Determine the [X, Y] coordinate at the center of the cell enclosing the given text.  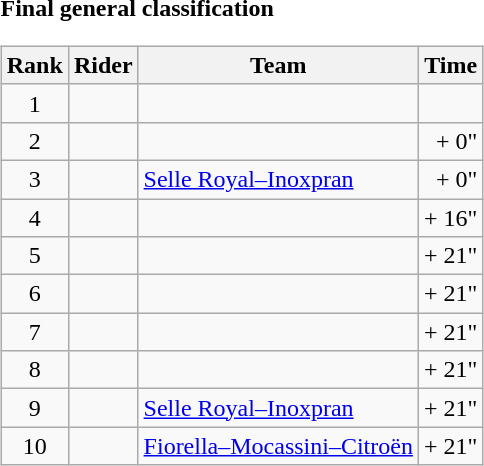
3 [34, 179]
Rank [34, 65]
8 [34, 370]
Fiorella–Mocassini–Citroën [278, 446]
10 [34, 446]
4 [34, 217]
Time [450, 65]
7 [34, 332]
Team [278, 65]
2 [34, 141]
Rider [103, 65]
9 [34, 408]
5 [34, 256]
+ 16" [450, 217]
1 [34, 103]
6 [34, 294]
